Determine the [X, Y] coordinate at the center of the cell enclosing the given text.  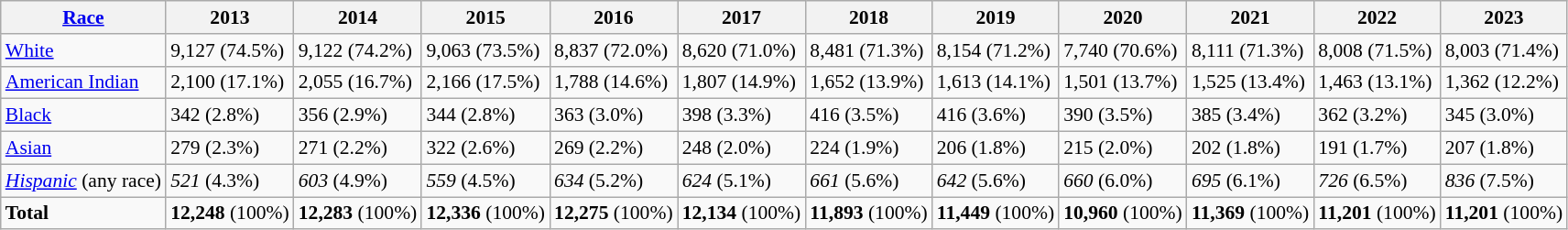
Race [83, 17]
8,620 (71.0%) [742, 50]
342 (2.8%) [230, 115]
269 (2.2%) [614, 148]
642 (5.6%) [996, 181]
521 (4.3%) [230, 181]
248 (2.0%) [742, 148]
660 (6.0%) [1123, 181]
Hispanic (any race) [83, 181]
416 (3.5%) [868, 115]
191 (1.7%) [1377, 148]
1,652 (13.9%) [868, 82]
2017 [742, 17]
2022 [1377, 17]
634 (5.2%) [614, 181]
2023 [1504, 17]
207 (1.8%) [1504, 148]
12,283 (100%) [358, 214]
661 (5.6%) [868, 181]
Black [83, 115]
279 (2.3%) [230, 148]
836 (7.5%) [1504, 181]
2014 [358, 17]
Asian [83, 148]
202 (1.8%) [1250, 148]
2021 [1250, 17]
2018 [868, 17]
12,248 (100%) [230, 214]
7,740 (70.6%) [1123, 50]
2013 [230, 17]
12,134 (100%) [742, 214]
9,127 (74.5%) [230, 50]
12,336 (100%) [485, 214]
695 (6.1%) [1250, 181]
356 (2.9%) [358, 115]
8,154 (71.2%) [996, 50]
362 (3.2%) [1377, 115]
2016 [614, 17]
1,788 (14.6%) [614, 82]
416 (3.6%) [996, 115]
2,055 (16.7%) [358, 82]
Total [83, 214]
603 (4.9%) [358, 181]
559 (4.5%) [485, 181]
345 (3.0%) [1504, 115]
271 (2.2%) [358, 148]
2019 [996, 17]
385 (3.4%) [1250, 115]
1,807 (14.9%) [742, 82]
1,362 (12.2%) [1504, 82]
8,111 (71.3%) [1250, 50]
2015 [485, 17]
1,463 (13.1%) [1377, 82]
624 (5.1%) [742, 181]
1,525 (13.4%) [1250, 82]
344 (2.8%) [485, 115]
American Indian [83, 82]
8,481 (71.3%) [868, 50]
8,003 (71.4%) [1504, 50]
1,613 (14.1%) [996, 82]
363 (3.0%) [614, 115]
9,122 (74.2%) [358, 50]
206 (1.8%) [996, 148]
2,100 (17.1%) [230, 82]
11,369 (100%) [1250, 214]
2,166 (17.5%) [485, 82]
2020 [1123, 17]
White [83, 50]
1,501 (13.7%) [1123, 82]
11,449 (100%) [996, 214]
11,893 (100%) [868, 214]
8,837 (72.0%) [614, 50]
215 (2.0%) [1123, 148]
726 (6.5%) [1377, 181]
12,275 (100%) [614, 214]
322 (2.6%) [485, 148]
8,008 (71.5%) [1377, 50]
9,063 (73.5%) [485, 50]
10,960 (100%) [1123, 214]
224 (1.9%) [868, 148]
398 (3.3%) [742, 115]
390 (3.5%) [1123, 115]
